From the cell containing the given text, extract its center point as (X, Y) coordinate. 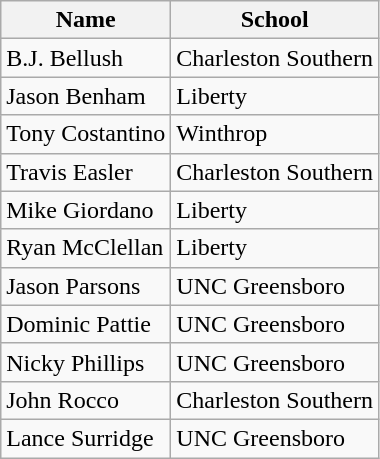
John Rocco (86, 400)
Lance Surridge (86, 438)
Jason Benham (86, 96)
Travis Easler (86, 172)
Name (86, 20)
Mike Giordano (86, 210)
Jason Parsons (86, 286)
B.J. Bellush (86, 58)
Ryan McClellan (86, 248)
Tony Costantino (86, 134)
Dominic Pattie (86, 324)
Winthrop (275, 134)
School (275, 20)
Nicky Phillips (86, 362)
